Extract the [X, Y] coordinate from the center of the cell holding the provided text.  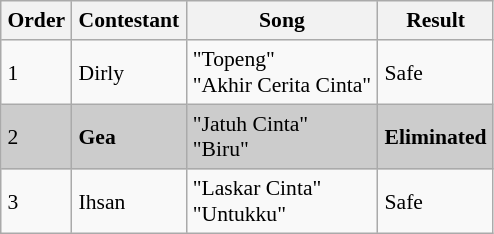
"Jatuh Cinta" "Biru" [282, 137]
"Topeng" "Akhir Cerita Cinta" [282, 72]
2 [36, 137]
Order [36, 20]
Contestant [129, 20]
1 [36, 72]
"Laskar Cinta" "Untukku" [282, 201]
Eliminated [436, 137]
3 [36, 201]
Song [282, 20]
Dirly [129, 72]
Ihsan [129, 201]
Result [436, 20]
Gea [129, 137]
